Return the [X, Y] coordinate for the center point of the cell that contains the specified text.  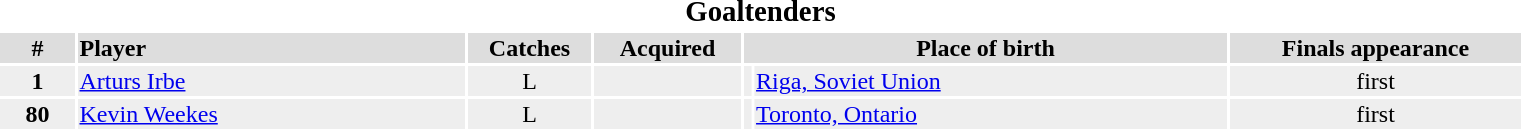
Riga, Soviet Union [991, 81]
Arturs Irbe [272, 81]
80 [38, 114]
Catches [530, 48]
Player [272, 48]
# [38, 48]
1 [38, 81]
Finals appearance [1376, 48]
Place of birth [986, 48]
Acquired [668, 48]
Kevin Weekes [272, 114]
Toronto, Ontario [991, 114]
